Locate the cell with the specified text and output its (X, Y) center coordinate. 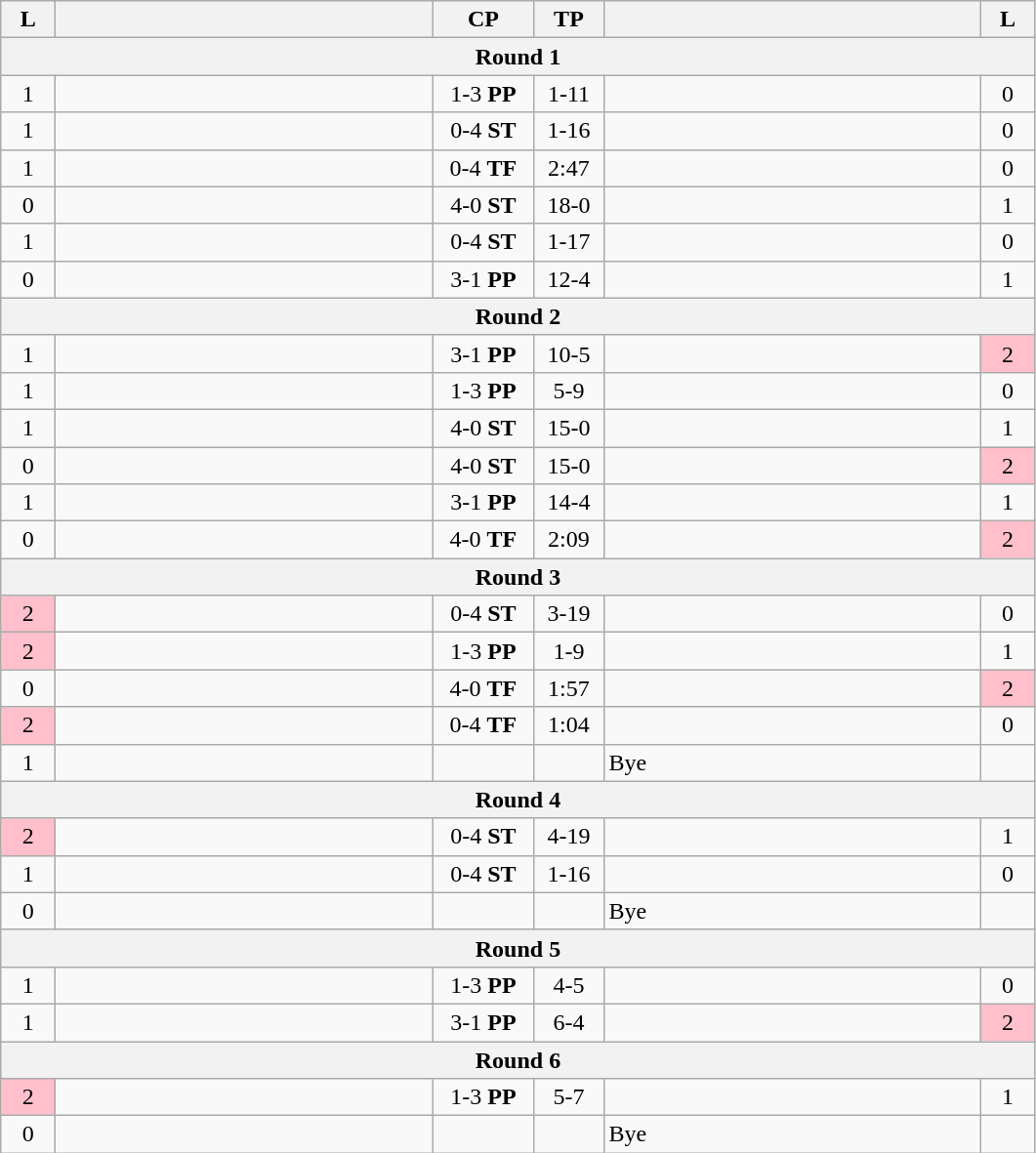
TP (568, 20)
Round 1 (518, 57)
10-5 (568, 353)
5-7 (568, 1097)
Round 4 (518, 800)
6-4 (568, 1022)
1-9 (568, 651)
Round 6 (518, 1059)
4-19 (568, 837)
14-4 (568, 503)
1-11 (568, 94)
Round 3 (518, 577)
3-19 (568, 614)
12-4 (568, 279)
4-5 (568, 985)
2:09 (568, 540)
1:57 (568, 688)
18-0 (568, 205)
1-17 (568, 242)
5-9 (568, 391)
Round 2 (518, 316)
CP (483, 20)
2:47 (568, 168)
Round 5 (518, 948)
1:04 (568, 725)
